Identify which cell holds the provided text, then report its (X, Y) central coordinate. 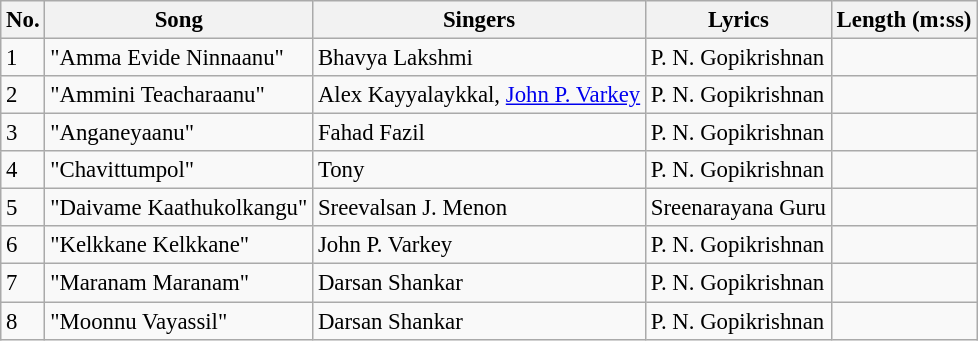
3 (23, 133)
6 (23, 245)
4 (23, 170)
Singers (480, 20)
7 (23, 283)
Bhavya Lakshmi (480, 58)
"Ammini Teacharaanu" (179, 95)
Lyrics (738, 20)
5 (23, 208)
Sreenarayana Guru (738, 208)
Alex Kayyalaykkal, John P. Varkey (480, 95)
No. (23, 20)
2 (23, 95)
"Amma Evide Ninnaanu" (179, 58)
John P. Varkey (480, 245)
Tony (480, 170)
8 (23, 321)
"Chavittumpol" (179, 170)
Sreevalsan J. Menon (480, 208)
1 (23, 58)
"Daivame Kaathukolkangu" (179, 208)
Length (m:ss) (904, 20)
Song (179, 20)
"Moonnu Vayassil" (179, 321)
"Kelkkane Kelkkane" (179, 245)
Fahad Fazil (480, 133)
"Anganeyaanu" (179, 133)
"Maranam Maranam" (179, 283)
